Identify which cell holds the provided text, then report its (x, y) central coordinate. 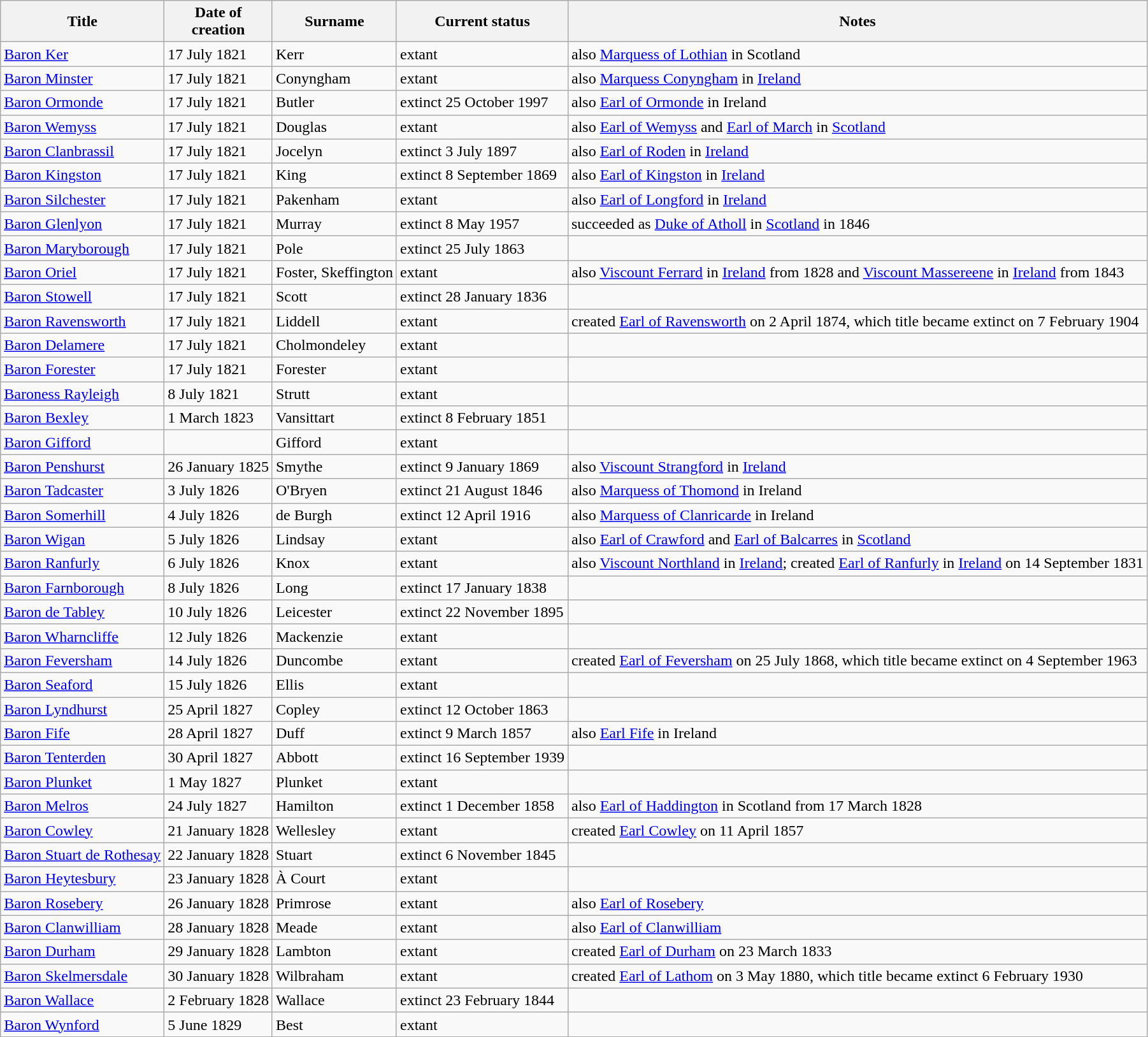
Best (334, 1024)
Baron Fife (83, 734)
extinct 28 January 1836 (482, 296)
Primrose (334, 903)
Baron Feversham (83, 660)
Baron de Tabley (83, 612)
Smythe (334, 467)
Douglas (334, 127)
extinct 25 October 1997 (482, 103)
Jocelyn (334, 151)
Cholmondeley (334, 345)
Title (83, 22)
extinct 16 September 1939 (482, 758)
also Earl of Roden in Ireland (857, 151)
also Earl of Clanwilliam (857, 927)
1 March 1823 (219, 418)
Strutt (334, 394)
extinct 22 November 1895 (482, 612)
8 July 1821 (219, 394)
Scott (334, 296)
Baron Maryborough (83, 248)
30 January 1828 (219, 976)
Baron Penshurst (83, 467)
Baron Stuart de Rothesay (83, 855)
Baron Wynford (83, 1024)
extinct 25 July 1863 (482, 248)
also Earl of Haddington in Scotland from 17 March 1828 (857, 806)
Baron Kingston (83, 175)
Pakenham (334, 199)
extinct 17 January 1838 (482, 588)
Baron Cowley (83, 830)
extinct 9 January 1869 (482, 467)
Baron Rosebery (83, 903)
Baron Heytesbury (83, 879)
4 July 1826 (219, 515)
3 July 1826 (219, 491)
Baron Stowell (83, 296)
Wellesley (334, 830)
Conyngham (334, 78)
extinct 3 July 1897 (482, 151)
Plunket (334, 782)
extinct 12 October 1863 (482, 709)
Baron Silchester (83, 199)
extinct 12 April 1916 (482, 515)
extinct 8 September 1869 (482, 175)
Long (334, 588)
Baron Melros (83, 806)
Baron Clanbrassil (83, 151)
Butler (334, 103)
Ellis (334, 685)
Lambton (334, 952)
Baron Gifford (83, 442)
also Marquess of Thomond in Ireland (857, 491)
King (334, 175)
Baron Ravensworth (83, 321)
extinct 8 May 1957 (482, 224)
Pole (334, 248)
26 January 1828 (219, 903)
created Earl of Lathom on 3 May 1880, which title became extinct 6 February 1930 (857, 976)
21 January 1828 (219, 830)
also Viscount Ferrard in Ireland from 1828 and Viscount Massereene in Ireland from 1843 (857, 272)
15 July 1826 (219, 685)
28 April 1827 (219, 734)
created Earl of Ravensworth on 2 April 1874, which title became extinct on 7 February 1904 (857, 321)
Baron Farnborough (83, 588)
Baron Plunket (83, 782)
Duff (334, 734)
Vansittart (334, 418)
Baron Minster (83, 78)
Baroness Rayleigh (83, 394)
Baron Seaford (83, 685)
Baron Lyndhurst (83, 709)
Baron Wemyss (83, 127)
Meade (334, 927)
Baron Wharncliffe (83, 636)
Baron Durham (83, 952)
Baron Ormonde (83, 103)
extinct 8 February 1851 (482, 418)
Baron Glenlyon (83, 224)
also Marquess of Lothian in Scotland (857, 54)
5 June 1829 (219, 1024)
Baron Bexley (83, 418)
1 May 1827 (219, 782)
extinct 1 December 1858 (482, 806)
Baron Ranfurly (83, 563)
de Burgh (334, 515)
6 July 1826 (219, 563)
extinct 9 March 1857 (482, 734)
Baron Clanwilliam (83, 927)
Mackenzie (334, 636)
also Earl of Longford in Ireland (857, 199)
also Earl Fife in Ireland (857, 734)
Wilbraham (334, 976)
O'Bryen (334, 491)
Date of creation (219, 22)
Surname (334, 22)
Lindsay (334, 539)
Baron Oriel (83, 272)
22 January 1828 (219, 855)
Baron Delamere (83, 345)
Stuart (334, 855)
À Court (334, 879)
Kerr (334, 54)
Liddell (334, 321)
12 July 1826 (219, 636)
also Earl of Wemyss and Earl of March in Scotland (857, 127)
Abbott (334, 758)
also Viscount Strangford in Ireland (857, 467)
26 January 1825 (219, 467)
Notes (857, 22)
Hamilton (334, 806)
also Earl of Crawford and Earl of Balcarres in Scotland (857, 539)
extinct 23 February 1844 (482, 1000)
extinct 21 August 1846 (482, 491)
Knox (334, 563)
created Earl of Feversham on 25 July 1868, which title became extinct on 4 September 1963 (857, 660)
Duncombe (334, 660)
5 July 1826 (219, 539)
created Earl of Durham on 23 March 1833 (857, 952)
Foster, Skeffington (334, 272)
also Marquess Conyngham in Ireland (857, 78)
Gifford (334, 442)
2 February 1828 (219, 1000)
Baron Wallace (83, 1000)
also Earl of Ormonde in Ireland (857, 103)
24 July 1827 (219, 806)
28 January 1828 (219, 927)
14 July 1826 (219, 660)
29 January 1828 (219, 952)
Current status (482, 22)
extinct 6 November 1845 (482, 855)
Baron Tadcaster (83, 491)
Baron Wigan (83, 539)
Leicester (334, 612)
8 July 1826 (219, 588)
created Earl Cowley on 11 April 1857 (857, 830)
Forester (334, 370)
23 January 1828 (219, 879)
also Viscount Northland in Ireland; created Earl of Ranfurly in Ireland on 14 September 1831 (857, 563)
Copley (334, 709)
30 April 1827 (219, 758)
also Earl of Kingston in Ireland (857, 175)
Baron Skelmersdale (83, 976)
succeeded as Duke of Atholl in Scotland in 1846 (857, 224)
also Marquess of Clanricarde in Ireland (857, 515)
Murray (334, 224)
Baron Forester (83, 370)
also Earl of Rosebery (857, 903)
10 July 1826 (219, 612)
Baron Somerhill (83, 515)
Baron Ker (83, 54)
Wallace (334, 1000)
25 April 1827 (219, 709)
Baron Tenterden (83, 758)
